Find where the given text appears and provide that cell's center as [X, Y] coordinate. 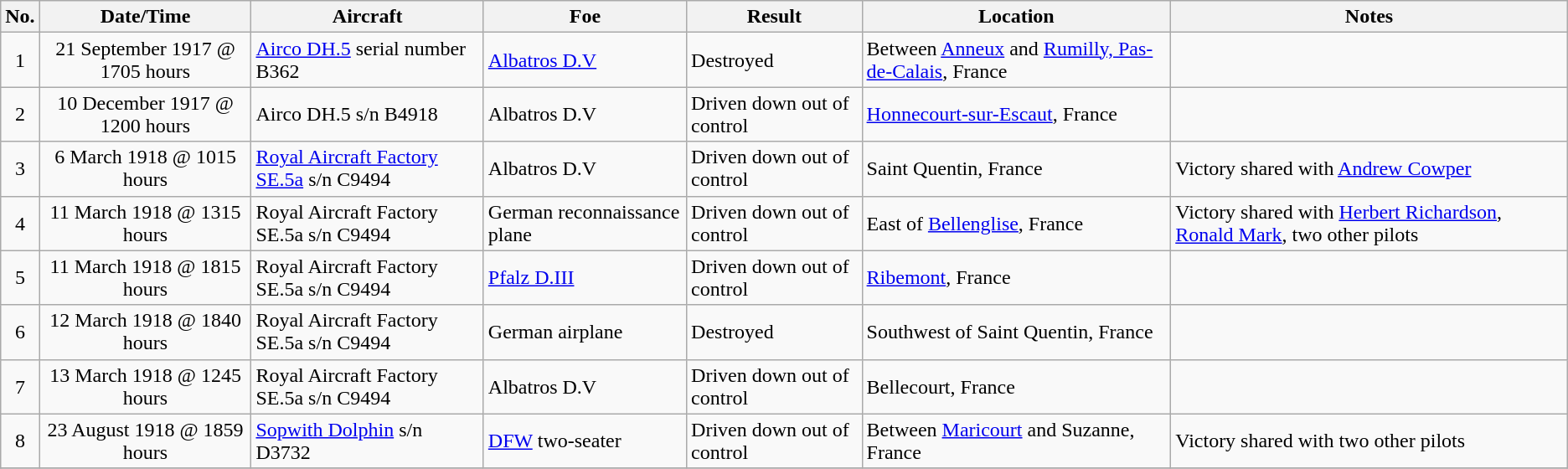
Southwest of Saint Quentin, France [1017, 332]
Date/Time [146, 17]
12 March 1918 @ 1840 hours [146, 332]
Victory shared with two other pilots [1369, 441]
Between Maricourt and Suzanne, France [1017, 441]
Sopwith Dolphin s/n D3732 [367, 441]
6 [20, 332]
East of Bellenglise, France [1017, 223]
Aircraft [367, 17]
Notes [1369, 17]
1 [20, 60]
German reconnaissance plane [585, 223]
Location [1017, 17]
Result [774, 17]
6 March 1918 @ 1015 hours [146, 169]
11 March 1918 @ 1815 hours [146, 278]
Foe [585, 17]
5 [20, 278]
21 September 1917 @ 1705 hours [146, 60]
No. [20, 17]
Bellecourt, France [1017, 387]
Airco DH.5 s/n B4918 [367, 114]
8 [20, 441]
23 August 1918 @ 1859 hours [146, 441]
10 December 1917 @ 1200 hours [146, 114]
2 [20, 114]
Ribemont, France [1017, 278]
Between Anneux and Rumilly, Pas-de-Calais, France [1017, 60]
Airco DH.5 serial number B362 [367, 60]
Victory shared with Andrew Cowper [1369, 169]
3 [20, 169]
4 [20, 223]
German airplane [585, 332]
11 March 1918 @ 1315 hours [146, 223]
Victory shared with Herbert Richardson, Ronald Mark, two other pilots [1369, 223]
DFW two-seater [585, 441]
Honnecourt-sur-Escaut, France [1017, 114]
Saint Quentin, France [1017, 169]
13 March 1918 @ 1245 hours [146, 387]
7 [20, 387]
Pfalz D.III [585, 278]
